Scan for the cell matching the given text and deliver its (x, y) coordinate at center. 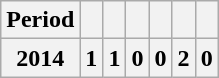
Period (40, 20)
2014 (40, 58)
2 (184, 58)
